Detect which cell encompasses the target text, then output its (X, Y) center coordinate. 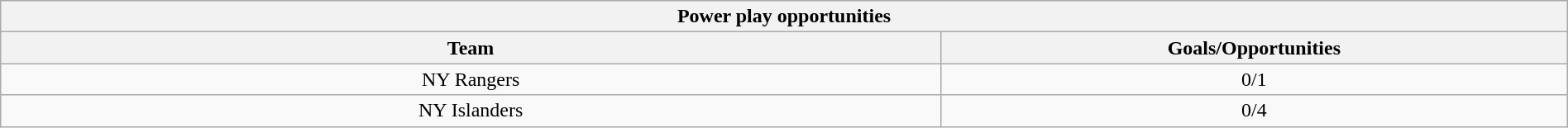
NY Islanders (471, 111)
0/4 (1254, 111)
0/1 (1254, 79)
NY Rangers (471, 79)
Goals/Opportunities (1254, 48)
Power play opportunities (784, 17)
Team (471, 48)
